Detect which cell encompasses the target text, then output its (X, Y) center coordinate. 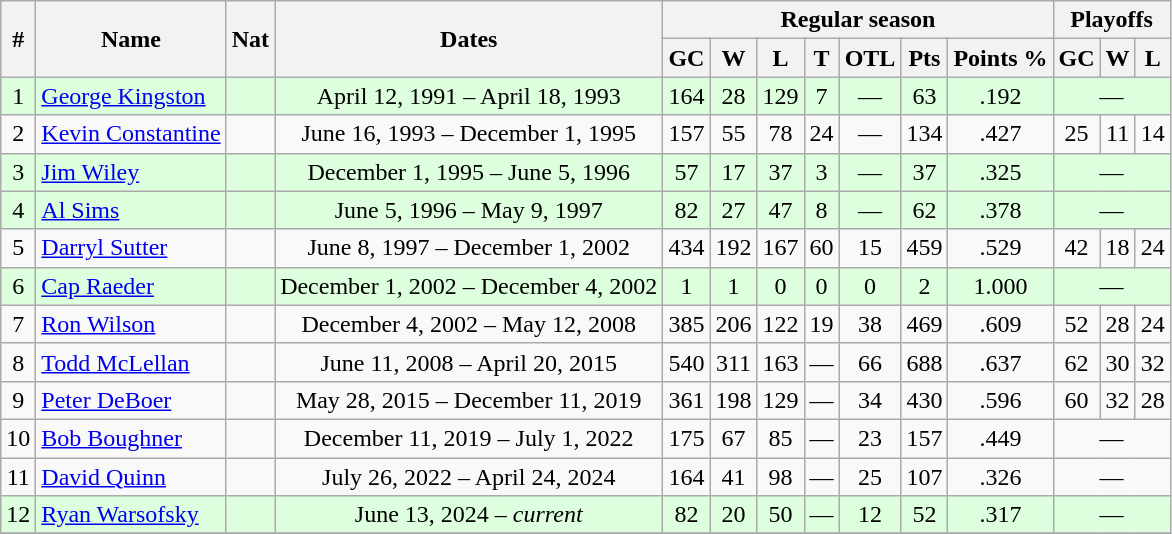
George Kingston (131, 96)
December 11, 2019 – July 1, 2022 (469, 438)
469 (924, 324)
.637 (1000, 362)
.427 (1000, 134)
.378 (1000, 210)
20 (734, 515)
Regular season (858, 20)
57 (686, 172)
Jim Wiley (131, 172)
Points % (1000, 58)
Name (131, 39)
63 (924, 96)
107 (924, 477)
December 1, 2002 – December 4, 2002 (469, 286)
.325 (1000, 172)
April 12, 1991 – April 18, 1993 (469, 96)
Cap Raeder (131, 286)
134 (924, 134)
192 (734, 248)
122 (780, 324)
67 (734, 438)
Bob Boughner (131, 438)
July 26, 2022 – April 24, 2024 (469, 477)
December 1, 1995 – June 5, 1996 (469, 172)
85 (780, 438)
163 (780, 362)
Ron Wilson (131, 324)
Al Sims (131, 210)
5 (18, 248)
30 (1118, 362)
38 (870, 324)
6 (18, 286)
Ryan Warsofsky (131, 515)
.449 (1000, 438)
15 (870, 248)
206 (734, 324)
Darryl Sutter (131, 248)
78 (780, 134)
.529 (1000, 248)
May 28, 2015 – December 11, 2019 (469, 400)
.609 (1000, 324)
175 (686, 438)
361 (686, 400)
430 (924, 400)
T (822, 58)
55 (734, 134)
.192 (1000, 96)
98 (780, 477)
47 (780, 210)
9 (18, 400)
50 (780, 515)
OTL (870, 58)
Playoffs (1112, 20)
42 (1076, 248)
198 (734, 400)
Peter DeBoer (131, 400)
34 (870, 400)
459 (924, 248)
Pts (924, 58)
10 (18, 438)
December 4, 2002 – May 12, 2008 (469, 324)
June 5, 1996 – May 9, 1997 (469, 210)
Todd McLellan (131, 362)
Kevin Constantine (131, 134)
.326 (1000, 477)
4 (18, 210)
Dates (469, 39)
David Quinn (131, 477)
June 13, 2024 – current (469, 515)
385 (686, 324)
19 (822, 324)
June 16, 1993 – December 1, 1995 (469, 134)
Nat (250, 39)
June 11, 2008 – April 20, 2015 (469, 362)
41 (734, 477)
167 (780, 248)
18 (1118, 248)
23 (870, 438)
27 (734, 210)
434 (686, 248)
June 8, 1997 – December 1, 2002 (469, 248)
1.000 (1000, 286)
14 (1152, 134)
688 (924, 362)
17 (734, 172)
311 (734, 362)
# (18, 39)
.317 (1000, 515)
.596 (1000, 400)
540 (686, 362)
66 (870, 362)
